For the text-containing cell, return its midpoint in (x, y) coordinate format. 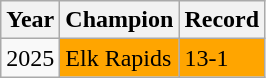
Elk Rapids (120, 58)
2025 (30, 58)
13-1 (222, 58)
Year (30, 20)
Champion (120, 20)
Record (222, 20)
